Search for the cell housing the specified text and yield its [x, y] center coordinate. 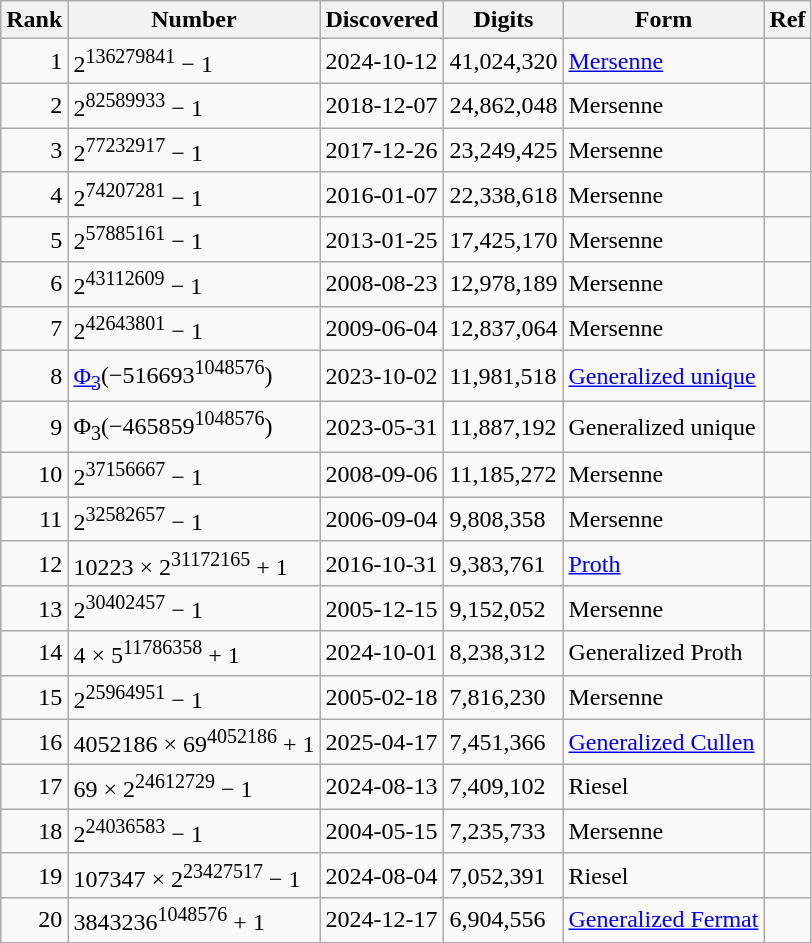
Discovered [382, 20]
Number [194, 20]
230402457 − 1 [194, 608]
2018-12-07 [382, 106]
277232917 − 1 [194, 150]
2008-09-06 [382, 474]
2024-10-01 [382, 654]
2005-12-15 [382, 608]
17 [34, 786]
2024-08-13 [382, 786]
2 [34, 106]
Generalized Fermat [664, 920]
11,185,272 [504, 474]
257885161 − 1 [194, 240]
2005-02-18 [382, 698]
6 [34, 284]
2006-09-04 [382, 520]
13 [34, 608]
Ref [788, 20]
Form [664, 20]
19 [34, 876]
Rank [34, 20]
15 [34, 698]
3 [34, 150]
2013-01-25 [382, 240]
224036583 − 1 [194, 832]
16 [34, 742]
9,152,052 [504, 608]
22,338,618 [504, 194]
12 [34, 564]
7,052,391 [504, 876]
2004-05-15 [382, 832]
2023-05-31 [382, 428]
5 [34, 240]
225964951 − 1 [194, 698]
8 [34, 376]
Generalized Proth [664, 654]
2023-10-02 [382, 376]
6,904,556 [504, 920]
10 [34, 474]
2024-12-17 [382, 920]
11 [34, 520]
232582657 − 1 [194, 520]
4 × 511786358 + 1 [194, 654]
14 [34, 654]
Proth [664, 564]
20 [34, 920]
2024-10-12 [382, 62]
24,862,048 [504, 106]
7 [34, 328]
107347 × 223427517 − 1 [194, 876]
2017-12-26 [382, 150]
Generalized Cullen [664, 742]
7,816,230 [504, 698]
274207281 − 1 [194, 194]
38432361048576 + 1 [194, 920]
12,837,064 [504, 328]
2016-01-07 [382, 194]
2024-08-04 [382, 876]
2136279841 − 1 [194, 62]
2009-06-04 [382, 328]
12,978,189 [504, 284]
Φ3(−4658591048576) [194, 428]
2008-08-23 [382, 284]
7,235,733 [504, 832]
41,024,320 [504, 62]
9,383,761 [504, 564]
18 [34, 832]
237156667 − 1 [194, 474]
4052186 × 694052186 + 1 [194, 742]
242643801 − 1 [194, 328]
11,981,518 [504, 376]
9 [34, 428]
17,425,170 [504, 240]
243112609 − 1 [194, 284]
11,887,192 [504, 428]
7,409,102 [504, 786]
282589933 − 1 [194, 106]
2016-10-31 [382, 564]
10223 × 231172165 + 1 [194, 564]
2025-04-17 [382, 742]
4 [34, 194]
9,808,358 [504, 520]
23,249,425 [504, 150]
Digits [504, 20]
1 [34, 62]
7,451,366 [504, 742]
Φ3(−5166931048576) [194, 376]
69 × 224612729 − 1 [194, 786]
8,238,312 [504, 654]
